Detect which cell encompasses the target text, then output its [X, Y] center coordinate. 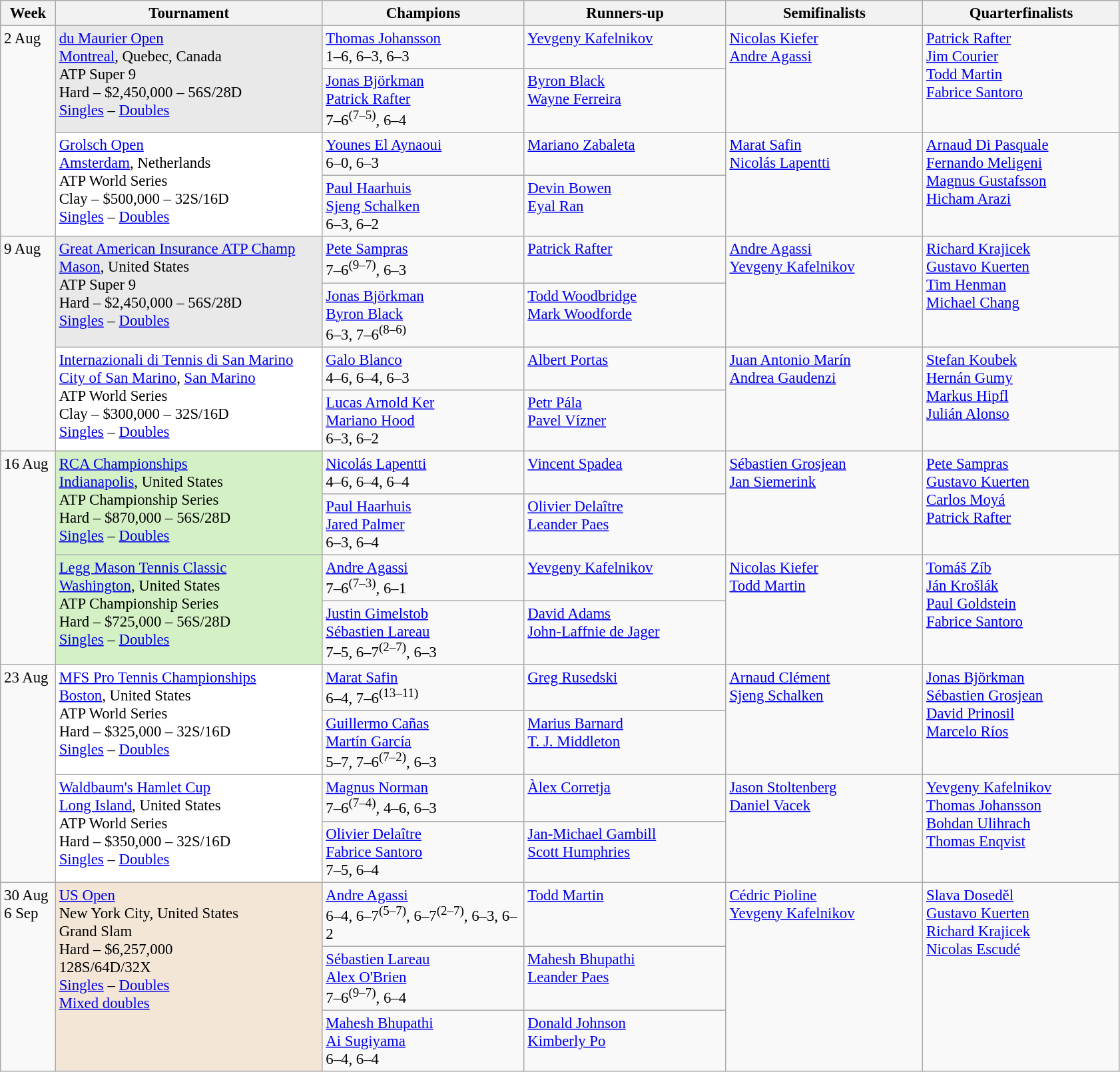
Cédric Pioline Yevgeny Kafelnikov [824, 977]
Àlex Corretja [625, 798]
Devin Bowen Eyal Ran [625, 206]
Quarterfinalists [1021, 13]
Richard Krajicek Gustavo Kuerten Tim Henman Michael Chang [1021, 292]
30 Aug 6 Sep [28, 977]
Week [28, 13]
Runners-up [625, 13]
Jonas Björkman Sébastien Grosjean David Prinosil Marcelo Ríos [1021, 720]
Patrick Rafter [625, 260]
Jonas Björkman Patrick Rafter7–6(7–5), 6–4 [423, 101]
Vincent Spadea [625, 473]
Jan-Michael Gambill Scott Humphries [625, 852]
Guillermo Cañas Martín García5–7, 7–6(7–2), 6–3 [423, 743]
Magnus Norman7–6(7–4), 4–6, 6–3 [423, 798]
Juan Antonio Marín Andrea Gaudenzi [824, 399]
Todd Martin [625, 914]
Nicolás Lapentti4–6, 6–4, 6–4 [423, 473]
Byron Black Wayne Ferreira [625, 101]
David Adams John-Laffnie de Jager [625, 633]
Pete Sampras Gustavo Kuerten Carlos Moyá Patrick Rafter [1021, 503]
Semifinalists [824, 13]
Olivier Delaître Leander Paes [625, 525]
Nicolas Kiefer Andre Agassi [824, 80]
Tournament [189, 13]
Marat Safin6–4, 7–6(13–11) [423, 688]
Patrick Rafter Jim Courier Todd Martin Fabrice Santoro [1021, 80]
Olivier Delaître Fabrice Santoro7–5, 6–4 [423, 852]
Champions [423, 13]
Greg Rusedski [625, 688]
Stefan Koubek Hernán Gumy Markus Hipfl Julián Alonso [1021, 399]
Marius Barnard T. J. Middleton [625, 743]
Andre Agassi6–4, 6–7(5–7), 6–7(2–7), 6–3, 6–2 [423, 914]
MFS Pro Tennis Championships Boston, United StatesATP World SeriesHard – $325,000 – 32S/16DSingles – Doubles [189, 720]
23 Aug [28, 774]
Arnaud Clément Sjeng Schalken [824, 720]
Great American Insurance ATP ChampMason, United StatesATP Super 9Hard – $2,450,000 – 56S/28DSingles – Doubles [189, 292]
US Open New York City, United StatesGrand SlamHard – $6,257,000128S/64D/32XSingles – Doubles Mixed doubles [189, 977]
Tomáš Zíb Ján Krošlák Paul Goldstein Fabrice Santoro [1021, 610]
Pete Sampras7–6(9–7), 6–3 [423, 260]
Lucas Arnold Ker Mariano Hood6–3, 6–2 [423, 420]
Albert Portas [625, 369]
Mariano Zabaleta [625, 154]
Nicolas Kiefer Todd Martin [824, 610]
RCA Championships Indianapolis, United StatesATP Championship SeriesHard – $870,000 – 56S/28DSingles – Doubles [189, 503]
Todd Woodbridge Mark Woodforde [625, 315]
Andre Agassi Yevgeny Kafelnikov [824, 292]
Grolsch Open Amsterdam, NetherlandsATP World SeriesClay – $500,000 – 32S/16DSingles – Doubles [189, 184]
Andre Agassi7–6(7–3), 6–1 [423, 578]
Sébastien Lareau Alex O'Brien7–6(9–7), 6–4 [423, 978]
Slava Doseděl Gustavo Kuerten Richard Krajicek Nicolas Escudé [1021, 977]
Donald Johnson Kimberly Po [625, 1041]
Arnaud Di Pasquale Fernando Meligeni Magnus Gustafsson Hicham Arazi [1021, 184]
Waldbaum's Hamlet CupLong Island, United StatesATP World SeriesHard – $350,000 – 32S/16DSingles – Doubles [189, 828]
Sébastien Grosjean Jan Siemerink [824, 503]
Marat Safin Nicolás Lapentti [824, 184]
16 Aug [28, 558]
Thomas Johansson1–6, 6–3, 6–3 [423, 48]
Paul Haarhuis Sjeng Schalken6–3, 6–2 [423, 206]
Jason Stoltenberg Daniel Vacek [824, 828]
Mahesh Bhupathi Ai Sugiyama6–4, 6–4 [423, 1041]
Justin Gimelstob Sébastien Lareau7–5, 6–7(2–7), 6–3 [423, 633]
Petr Pála Pavel Vízner [625, 420]
9 Aug [28, 344]
du Maurier Open Montreal, Quebec, CanadaATP Super 9Hard – $2,450,000 – 56S/28DSingles – Doubles [189, 80]
Mahesh Bhupathi Leander Paes [625, 978]
Jonas Björkman Byron Black6–3, 7–6(8–6) [423, 315]
Younes El Aynaoui6–0, 6–3 [423, 154]
2 Aug [28, 132]
Legg Mason Tennis Classic Washington, United StatesATP Championship SeriesHard – $725,000 – 56S/28DSingles – Doubles [189, 610]
Internazionali di Tennis di San Marino City of San Marino, San MarinoATP World SeriesClay – $300,000 – 32S/16DSingles – Doubles [189, 399]
Paul Haarhuis Jared Palmer6–3, 6–4 [423, 525]
Galo Blanco4–6, 6–4, 6–3 [423, 369]
Yevgeny Kafelnikov Thomas Johansson Bohdan Ulihrach Thomas Enqvist [1021, 828]
